Pinpoint the cell where the given text exists, returning its (x, y) midpoint coordinate. 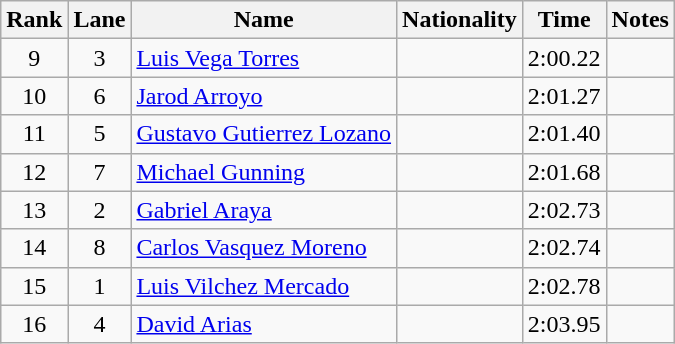
Nationality (460, 20)
16 (34, 324)
Notes (640, 20)
4 (100, 324)
2:01.27 (564, 96)
9 (34, 58)
2:02.73 (564, 210)
Time (564, 20)
Carlos Vasquez Moreno (264, 248)
8 (100, 248)
Rank (34, 20)
2:02.74 (564, 248)
3 (100, 58)
11 (34, 134)
7 (100, 172)
14 (34, 248)
10 (34, 96)
Luis Vilchez Mercado (264, 286)
13 (34, 210)
2:02.78 (564, 286)
2:03.95 (564, 324)
Gustavo Gutierrez Lozano (264, 134)
Michael Gunning (264, 172)
5 (100, 134)
Lane (100, 20)
15 (34, 286)
2:01.40 (564, 134)
2:00.22 (564, 58)
1 (100, 286)
Jarod Arroyo (264, 96)
12 (34, 172)
Luis Vega Torres (264, 58)
Name (264, 20)
6 (100, 96)
2:01.68 (564, 172)
David Arias (264, 324)
Gabriel Araya (264, 210)
2 (100, 210)
